Identify which cell holds the provided text, then report its [x, y] central coordinate. 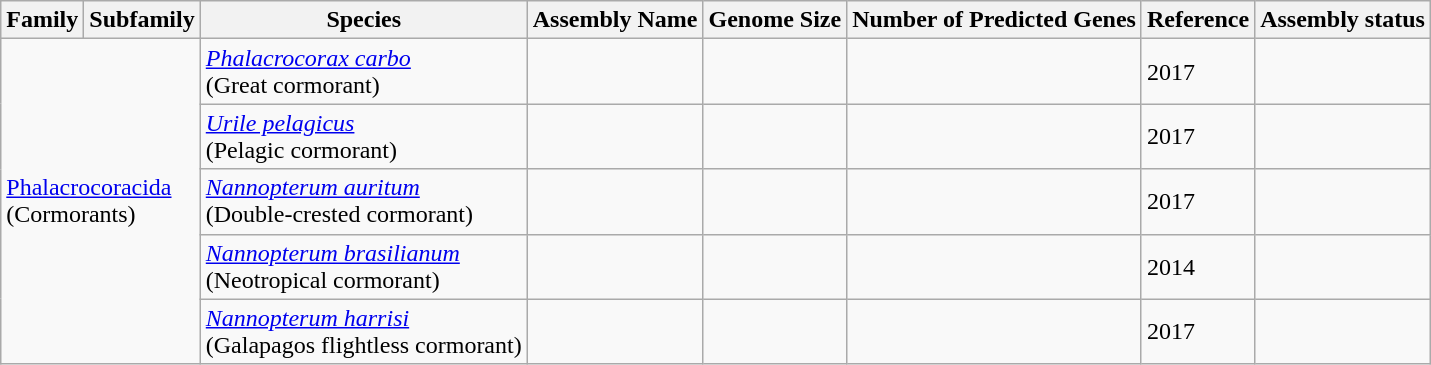
Nannopterum harrisi(Galapagos flightless cormorant) [364, 332]
Phalacrocorax carbo(Great cormorant) [364, 72]
Urile pelagicus(Pelagic cormorant) [364, 136]
Assembly Name [615, 20]
Nannopterum brasilianum(Neotropical cormorant) [364, 266]
2014 [1198, 266]
Family [42, 20]
Number of Predicted Genes [994, 20]
Subfamily [142, 20]
Assembly status [1343, 20]
Genome Size [775, 20]
Phalacrocoracida(Cormorants) [101, 202]
Nannopterum auritum(Double-crested cormorant) [364, 202]
Reference [1198, 20]
Species [364, 20]
